Scan for the cell matching the given text and deliver its [X, Y] coordinate at center. 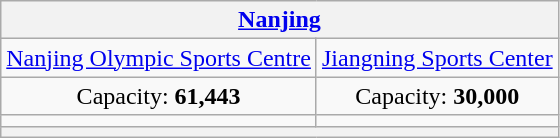
Nanjing Olympic Sports Centre [159, 58]
Nanjing [280, 20]
Jiangning Sports Center [437, 58]
Capacity: 61,443 [159, 96]
Capacity: 30,000 [437, 96]
